Output the (X, Y) coordinate of the center of the cell containing the given text.  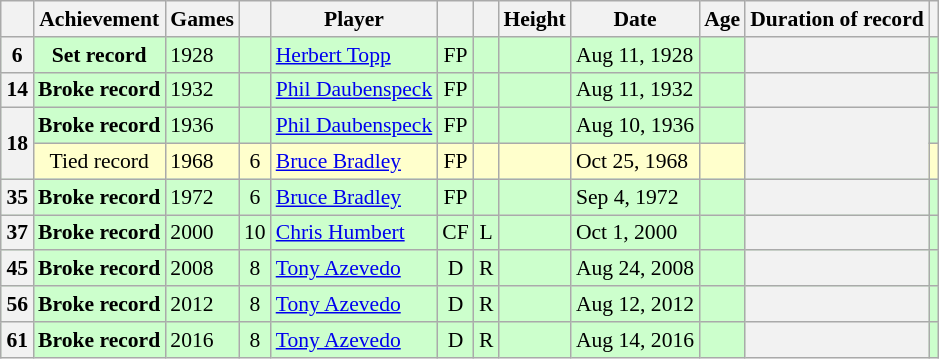
Aug 24, 2008 (635, 269)
L (486, 233)
Set record (99, 55)
Player (354, 19)
Oct 1, 2000 (635, 233)
61 (17, 340)
2008 (202, 269)
37 (17, 233)
1928 (202, 55)
Chris Humbert (354, 233)
1968 (202, 162)
Aug 11, 1932 (635, 90)
Aug 12, 2012 (635, 304)
Duration of record (837, 19)
Games (202, 19)
CF (456, 233)
Age (722, 19)
2012 (202, 304)
Date (635, 19)
1972 (202, 197)
Herbert Topp (354, 55)
Oct 25, 1968 (635, 162)
18 (17, 144)
1932 (202, 90)
Tied record (99, 162)
Aug 14, 2016 (635, 340)
10 (255, 233)
56 (17, 304)
45 (17, 269)
Achievement (99, 19)
35 (17, 197)
14 (17, 90)
1936 (202, 126)
Aug 11, 1928 (635, 55)
Height (534, 19)
Sep 4, 1972 (635, 197)
2016 (202, 340)
Aug 10, 1936 (635, 126)
2000 (202, 233)
